Locate the cell with the specified text and output its (X, Y) center coordinate. 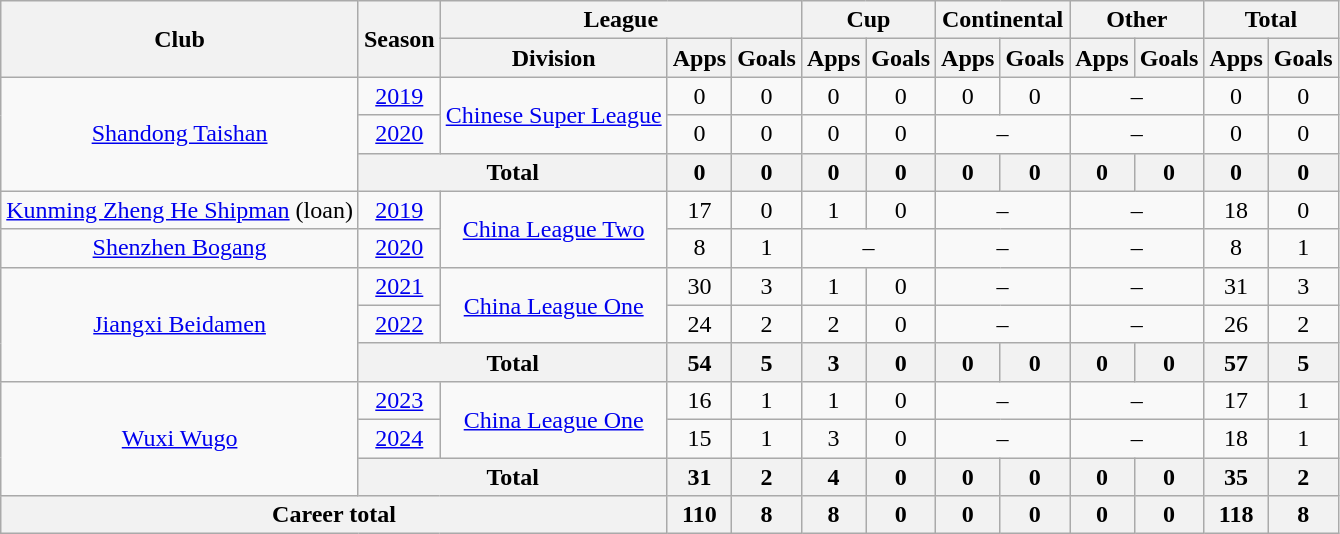
Shenzhen Bogang (180, 248)
Shandong Taishan (180, 134)
Jiangxi Beidamen (180, 324)
2022 (399, 324)
Division (554, 58)
30 (699, 286)
Season (399, 39)
26 (1236, 324)
16 (699, 400)
Kunming Zheng He Shipman (loan) (180, 210)
2021 (399, 286)
Chinese Super League (554, 115)
Career total (334, 515)
Other (1137, 20)
35 (1236, 477)
24 (699, 324)
Wuxi Wugo (180, 438)
China League Two (554, 229)
110 (699, 515)
118 (1236, 515)
League (620, 20)
Cup (868, 20)
2024 (399, 438)
Club (180, 39)
54 (699, 362)
4 (833, 477)
15 (699, 438)
Continental (1003, 20)
2023 (399, 400)
57 (1236, 362)
